From the cell containing the given text, extract its center point as (X, Y) coordinate. 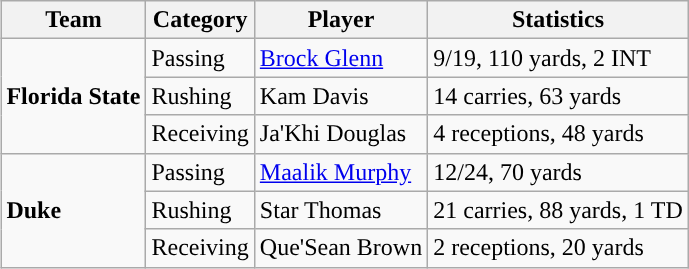
Statistics (558, 20)
Duke (74, 210)
Florida State (74, 96)
Maalik Murphy (340, 172)
2 receptions, 20 yards (558, 248)
Ja'Khi Douglas (340, 134)
4 receptions, 48 yards (558, 134)
Category (200, 20)
14 carries, 63 yards (558, 96)
21 carries, 88 yards, 1 TD (558, 210)
Team (74, 20)
Star Thomas (340, 210)
Que'Sean Brown (340, 248)
Brock Glenn (340, 58)
9/19, 110 yards, 2 INT (558, 58)
Kam Davis (340, 96)
Player (340, 20)
12/24, 70 yards (558, 172)
